Determine the (X, Y) coordinate at the center of the cell enclosing the given text.  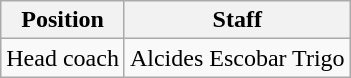
Alcides Escobar Trigo (237, 58)
Head coach (63, 58)
Position (63, 20)
Staff (237, 20)
